Identify which cell holds the provided text, then report its [X, Y] central coordinate. 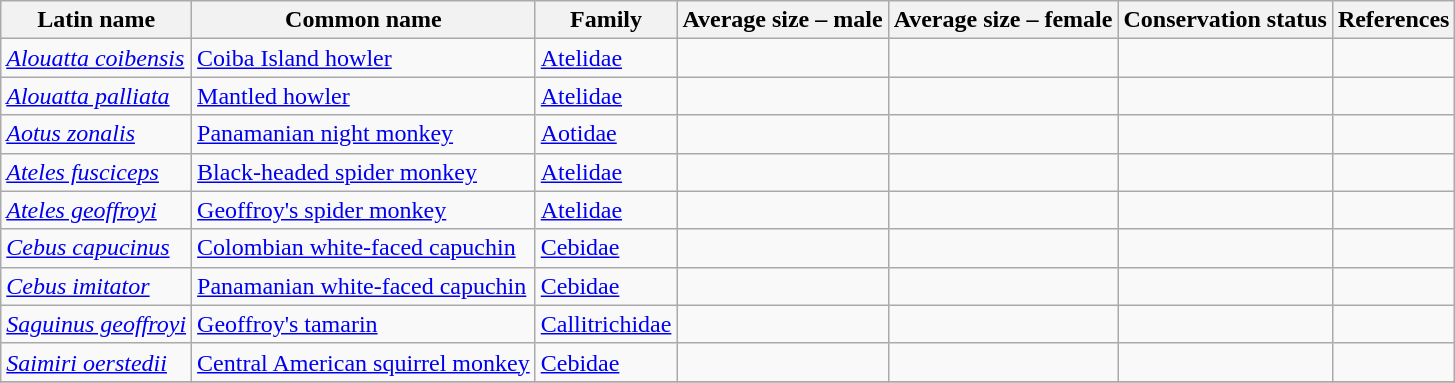
Coiba Island howler [364, 58]
Cebus capucinus [96, 248]
Alouatta palliata [96, 96]
Panamanian white-faced capuchin [364, 286]
Family [606, 20]
Central American squirrel monkey [364, 362]
Ateles geoffroyi [96, 210]
Geoffroy's spider monkey [364, 210]
Average size – male [782, 20]
Alouatta coibensis [96, 58]
Aotidae [606, 134]
Conservation status [1225, 20]
Saimiri oerstedii [96, 362]
Panamanian night monkey [364, 134]
Latin name [96, 20]
Saguinus geoffroyi [96, 324]
Ateles fusciceps [96, 172]
Aotus zonalis [96, 134]
Black-headed spider monkey [364, 172]
Callitrichidae [606, 324]
Common name [364, 20]
Colombian white-faced capuchin [364, 248]
Cebus imitator [96, 286]
Mantled howler [364, 96]
References [1394, 20]
Geoffroy's tamarin [364, 324]
Average size – female [1003, 20]
